Capture the cell that displays the provided text and extract its [X, Y] central coordinate. 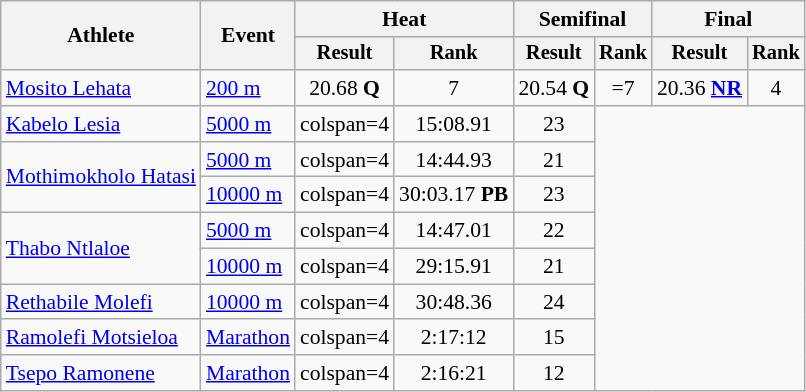
24 [554, 302]
Ramolefi Motsieloa [101, 338]
Mothimokholo Hatasi [101, 178]
Semifinal [582, 19]
22 [554, 231]
20.68 Q [344, 88]
4 [776, 88]
15 [554, 338]
30:03.17 PB [454, 195]
12 [554, 373]
Final [728, 19]
Tsepo Ramonene [101, 373]
2:17:12 [454, 338]
7 [454, 88]
15:08.91 [454, 124]
Rethabile Molefi [101, 302]
20.36 NR [700, 88]
2:16:21 [454, 373]
Mosito Lehata [101, 88]
20.54 Q [554, 88]
14:47.01 [454, 231]
Heat [404, 19]
14:44.93 [454, 160]
=7 [623, 88]
Kabelo Lesia [101, 124]
Athlete [101, 36]
29:15.91 [454, 267]
200 m [248, 88]
Event [248, 36]
Thabo Ntlaloe [101, 248]
30:48.36 [454, 302]
